Detect which cell encompasses the target text, then output its (x, y) center coordinate. 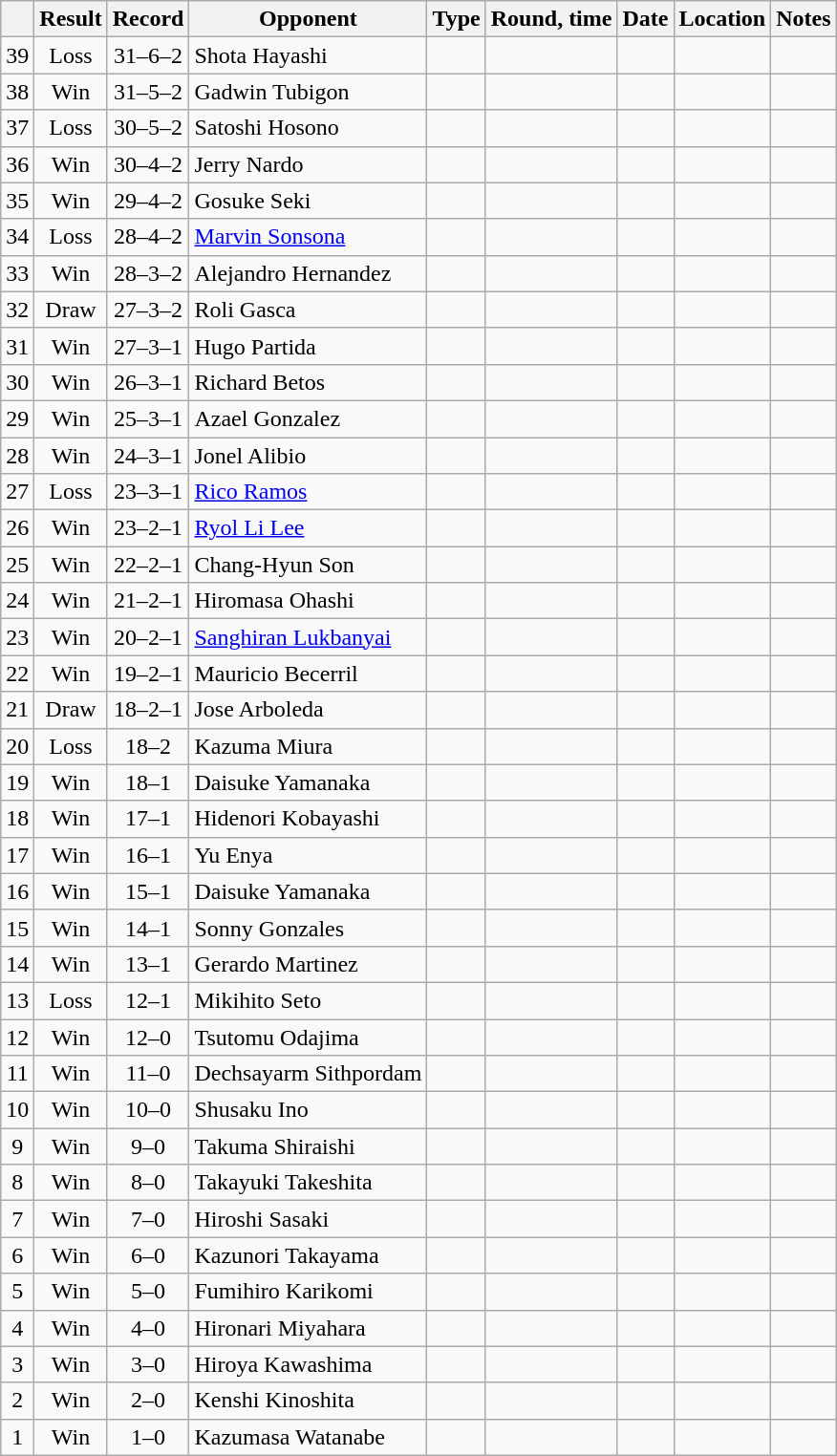
34 (17, 237)
Shusaku Ino (308, 1110)
6 (17, 1255)
Kazuma Miura (308, 746)
31–5–2 (148, 92)
7 (17, 1219)
Ryol Li Lee (308, 528)
1 (17, 1437)
2 (17, 1401)
28–4–2 (148, 237)
28 (17, 456)
31–6–2 (148, 55)
Hidenori Kobayashi (308, 819)
4 (17, 1328)
17–1 (148, 819)
28–3–2 (148, 273)
23–2–1 (148, 528)
8–0 (148, 1183)
8 (17, 1183)
22–2–1 (148, 565)
Takuma Shiraishi (308, 1146)
27–3–2 (148, 310)
18–2–1 (148, 710)
36 (17, 164)
10 (17, 1110)
32 (17, 310)
Type (457, 19)
1–0 (148, 1437)
Hiroshi Sasaki (308, 1219)
12–1 (148, 1000)
5–0 (148, 1292)
21–2–1 (148, 601)
Opponent (308, 19)
37 (17, 128)
23 (17, 637)
11 (17, 1074)
18–1 (148, 782)
Kazunori Takayama (308, 1255)
Gerardo Martinez (308, 964)
Jonel Alibio (308, 456)
15–1 (148, 891)
Kazumasa Watanabe (308, 1437)
22 (17, 674)
14 (17, 964)
4–0 (148, 1328)
20 (17, 746)
5 (17, 1292)
3 (17, 1364)
Hiroya Kawashima (308, 1364)
Gosuke Seki (308, 201)
17 (17, 855)
26–3–1 (148, 382)
Takayuki Takeshita (308, 1183)
25–3–1 (148, 418)
35 (17, 201)
2–0 (148, 1401)
Alejandro Hernandez (308, 273)
Tsutomu Odajima (308, 1037)
Result (71, 19)
11–0 (148, 1074)
Chang-Hyun Son (308, 565)
15 (17, 928)
38 (17, 92)
Marvin Sonsona (308, 237)
31 (17, 346)
29 (17, 418)
Hironari Miyahara (308, 1328)
Fumihiro Karikomi (308, 1292)
7–0 (148, 1219)
29–4–2 (148, 201)
Mauricio Becerril (308, 674)
13–1 (148, 964)
16 (17, 891)
16–1 (148, 855)
6–0 (148, 1255)
3–0 (148, 1364)
Hiromasa Ohashi (308, 601)
13 (17, 1000)
12–0 (148, 1037)
23–3–1 (148, 492)
Yu Enya (308, 855)
Round, time (551, 19)
27 (17, 492)
25 (17, 565)
Mikihito Seto (308, 1000)
Richard Betos (308, 382)
18–2 (148, 746)
14–1 (148, 928)
10–0 (148, 1110)
9–0 (148, 1146)
Satoshi Hosono (308, 128)
21 (17, 710)
Jerry Nardo (308, 164)
9 (17, 1146)
Roli Gasca (308, 310)
Notes (804, 19)
Location (722, 19)
Dechsayarm Sithpordam (308, 1074)
Jose Arboleda (308, 710)
Gadwin Tubigon (308, 92)
39 (17, 55)
Azael Gonzalez (308, 418)
Record (148, 19)
33 (17, 273)
19–2–1 (148, 674)
Shota Hayashi (308, 55)
Sanghiran Lukbanyai (308, 637)
Hugo Partida (308, 346)
27–3–1 (148, 346)
18 (17, 819)
Rico Ramos (308, 492)
24 (17, 601)
30–5–2 (148, 128)
26 (17, 528)
Kenshi Kinoshita (308, 1401)
20–2–1 (148, 637)
30–4–2 (148, 164)
Sonny Gonzales (308, 928)
12 (17, 1037)
24–3–1 (148, 456)
Date (646, 19)
19 (17, 782)
30 (17, 382)
